For the text-containing cell, return its midpoint in [x, y] coordinate format. 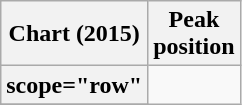
Peakposition [194, 34]
scope="row" [74, 85]
Chart (2015) [74, 34]
